Return [X, Y] of the center of cell containing provided text 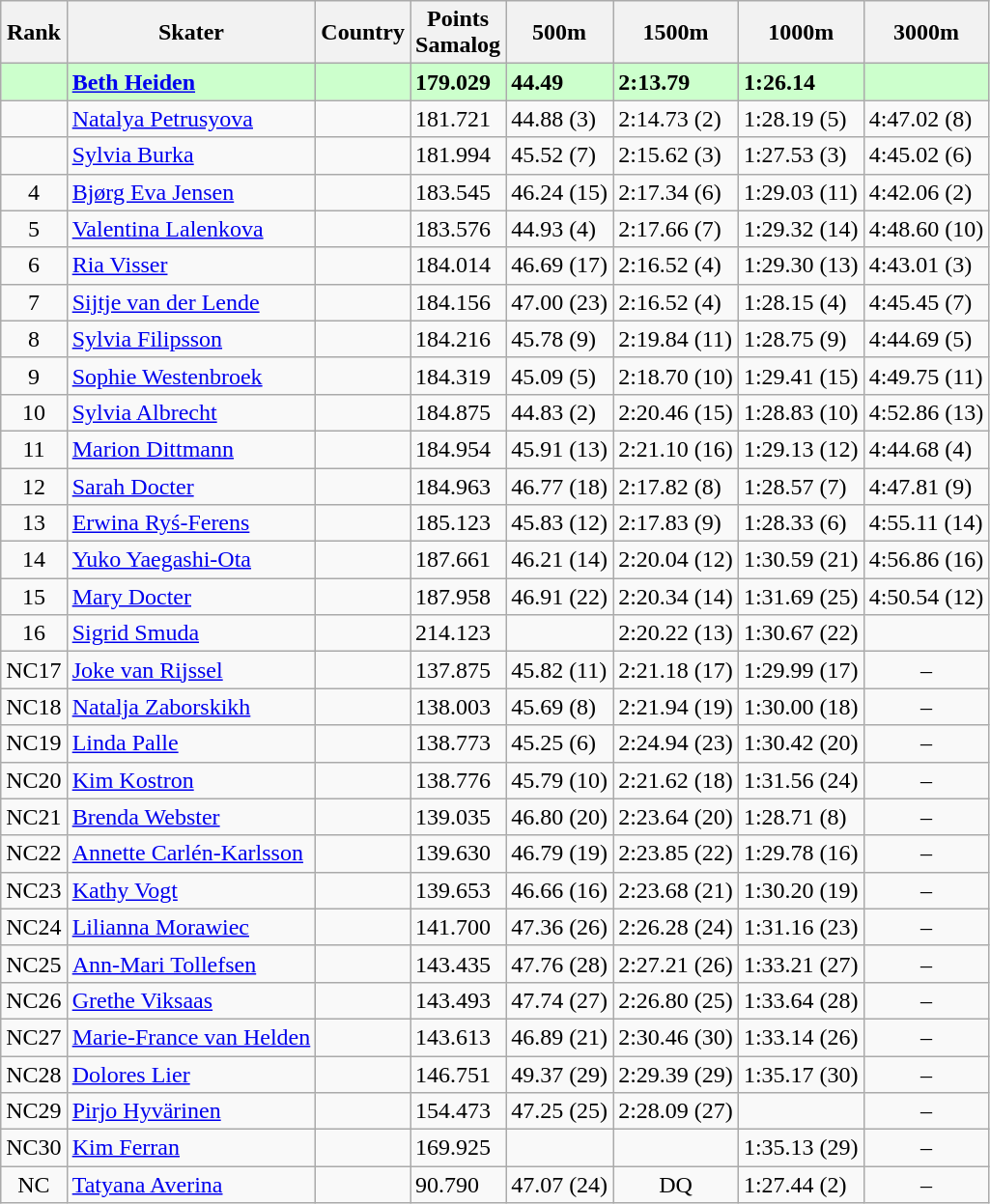
2:18.70 (10) [676, 376]
Sylvia Filipsson [191, 339]
4:42.06 (2) [926, 192]
4:52.86 (13) [926, 412]
1:29.78 (16) [801, 854]
1:29.13 (12) [801, 449]
47.07 (24) [560, 1185]
1:31.16 (23) [801, 927]
143.435 [458, 964]
Natalya Petrusyova [191, 119]
1:28.75 (9) [801, 339]
138.776 [458, 780]
4:55.11 (14) [926, 523]
2:20.22 (13) [676, 633]
Sylvia Albrecht [191, 412]
4:56.86 (16) [926, 560]
1:28.83 (10) [801, 412]
NC30 [34, 1148]
NC21 [34, 817]
45.52 (7) [560, 155]
4 [34, 192]
1:28.71 (8) [801, 817]
2:24.94 (23) [676, 743]
187.661 [458, 560]
16 [34, 633]
1:35.13 (29) [801, 1148]
5 [34, 229]
3000m [926, 33]
NC29 [34, 1111]
NC24 [34, 927]
183.576 [458, 229]
184.963 [458, 486]
1:30.00 (18) [801, 707]
4:43.01 (3) [926, 266]
1:27.44 (2) [801, 1185]
1500m [676, 33]
184.216 [458, 339]
45.79 (10) [560, 780]
45.91 (13) [560, 449]
1:29.03 (11) [801, 192]
DQ [676, 1185]
183.545 [458, 192]
1:30.42 (20) [801, 743]
1:33.14 (26) [801, 1037]
14 [34, 560]
11 [34, 449]
NC20 [34, 780]
NC22 [34, 854]
4:50.54 (12) [926, 597]
1:28.19 (5) [801, 119]
8 [34, 339]
46.91 (22) [560, 597]
146.751 [458, 1075]
Yuko Yaegashi-Ota [191, 560]
NC17 [34, 670]
13 [34, 523]
2:17.83 (9) [676, 523]
4:44.68 (4) [926, 449]
Mary Docter [191, 597]
1:31.56 (24) [801, 780]
45.82 (11) [560, 670]
Natalja Zaborskikh [191, 707]
46.24 (15) [560, 192]
2:26.80 (25) [676, 1000]
NC26 [34, 1000]
181.994 [458, 155]
2:21.62 (18) [676, 780]
Annette Carlén-Karlsson [191, 854]
NC19 [34, 743]
Sarah Docter [191, 486]
181.721 [458, 119]
47.76 (28) [560, 964]
Rank [34, 33]
4:44.69 (5) [926, 339]
154.473 [458, 1111]
47.74 (27) [560, 1000]
Pirjo Hyvärinen [191, 1111]
2:26.28 (24) [676, 927]
2:30.46 (30) [676, 1037]
4:49.75 (11) [926, 376]
NC25 [34, 964]
Sigrid Smuda [191, 633]
1:28.57 (7) [801, 486]
Beth Heiden [191, 82]
2:14.73 (2) [676, 119]
46.80 (20) [560, 817]
7 [34, 302]
187.958 [458, 597]
2:23.68 (21) [676, 890]
44.93 (4) [560, 229]
47.36 (26) [560, 927]
4:47.02 (8) [926, 119]
169.925 [458, 1148]
1:35.17 (30) [801, 1075]
2:28.09 (27) [676, 1111]
138.773 [458, 743]
45.09 (5) [560, 376]
Ria Visser [191, 266]
NC27 [34, 1037]
90.790 [458, 1185]
1:30.67 (22) [801, 633]
6 [34, 266]
Country [363, 33]
4:48.60 (10) [926, 229]
Tatyana Averina [191, 1185]
Dolores Lier [191, 1075]
1:26.14 [801, 82]
2:21.94 (19) [676, 707]
NC23 [34, 890]
1:33.21 (27) [801, 964]
44.49 [560, 82]
184.156 [458, 302]
Joke van Rijssel [191, 670]
2:20.46 (15) [676, 412]
1:27.53 (3) [801, 155]
2:27.21 (26) [676, 964]
184.014 [458, 266]
15 [34, 597]
1:29.30 (13) [801, 266]
45.78 (9) [560, 339]
2:17.82 (8) [676, 486]
Sijtje van der Lende [191, 302]
Marie-France van Helden [191, 1037]
2:23.64 (20) [676, 817]
2:19.84 (11) [676, 339]
2:17.66 (7) [676, 229]
2:20.34 (14) [676, 597]
138.003 [458, 707]
44.88 (3) [560, 119]
9 [34, 376]
Bjørg Eva Jensen [191, 192]
185.123 [458, 523]
1:30.59 (21) [801, 560]
NC18 [34, 707]
45.83 (12) [560, 523]
2:21.18 (17) [676, 670]
Marion Dittmann [191, 449]
4:45.02 (6) [926, 155]
2:13.79 [676, 82]
Sophie Westenbroek [191, 376]
Sylvia Burka [191, 155]
Skater [191, 33]
2:17.34 (6) [676, 192]
10 [34, 412]
1:29.41 (15) [801, 376]
49.37 (29) [560, 1075]
46.79 (19) [560, 854]
46.77 (18) [560, 486]
139.035 [458, 817]
1000m [801, 33]
1:31.69 (25) [801, 597]
2:21.10 (16) [676, 449]
45.69 (8) [560, 707]
46.89 (21) [560, 1037]
4:47.81 (9) [926, 486]
2:20.04 (12) [676, 560]
214.123 [458, 633]
Grethe Viksaas [191, 1000]
143.493 [458, 1000]
Kathy Vogt [191, 890]
179.029 [458, 82]
NC [34, 1185]
1:33.64 (28) [801, 1000]
46.21 (14) [560, 560]
184.875 [458, 412]
Ann-Mari Tollefsen [191, 964]
47.00 (23) [560, 302]
1:28.33 (6) [801, 523]
4:45.45 (7) [926, 302]
137.875 [458, 670]
141.700 [458, 927]
139.630 [458, 854]
2:15.62 (3) [676, 155]
184.319 [458, 376]
46.66 (16) [560, 890]
Kim Kostron [191, 780]
NC28 [34, 1075]
Points Samalog [458, 33]
Valentina Lalenkova [191, 229]
45.25 (6) [560, 743]
1:29.99 (17) [801, 670]
1:30.20 (19) [801, 890]
1:29.32 (14) [801, 229]
1:28.15 (4) [801, 302]
Lilianna Morawiec [191, 927]
2:29.39 (29) [676, 1075]
47.25 (25) [560, 1111]
44.83 (2) [560, 412]
Kim Ferran [191, 1148]
139.653 [458, 890]
2:23.85 (22) [676, 854]
Linda Palle [191, 743]
184.954 [458, 449]
500m [560, 33]
Brenda Webster [191, 817]
Erwina Ryś-Ferens [191, 523]
46.69 (17) [560, 266]
143.613 [458, 1037]
12 [34, 486]
